Locate the cell with the specified text and output its (x, y) center coordinate. 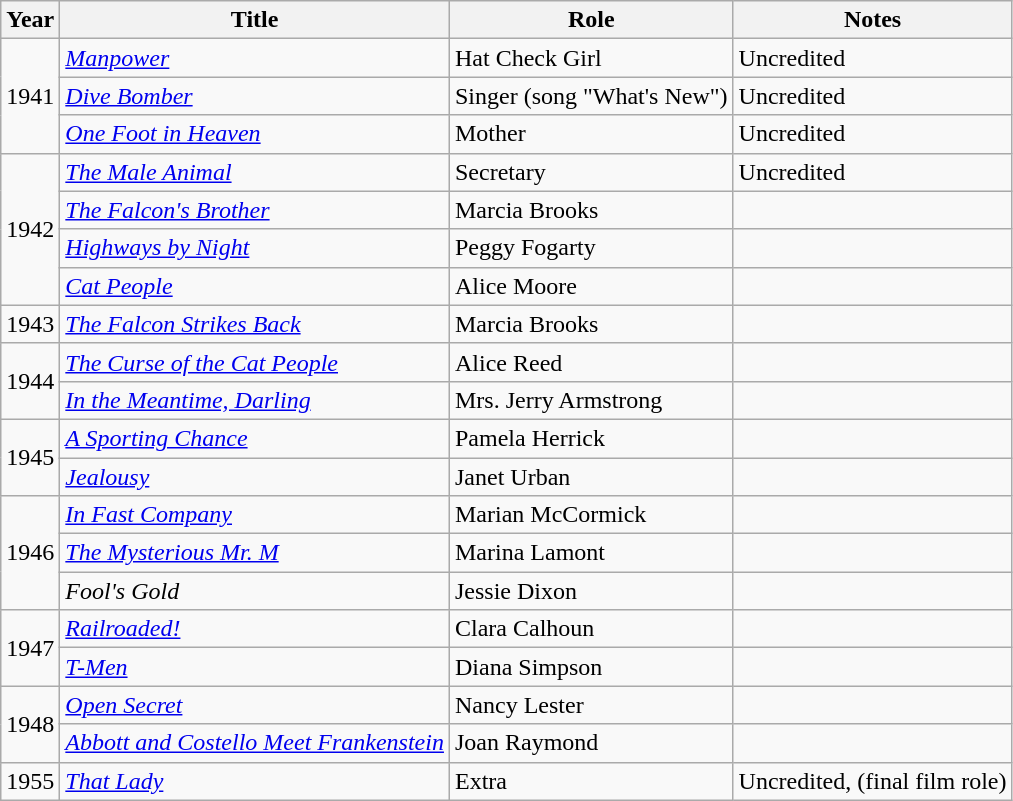
Cat People (255, 286)
In the Meantime, Darling (255, 400)
1946 (30, 553)
Notes (872, 20)
The Curse of the Cat People (255, 362)
In Fast Company (255, 515)
Highways by Night (255, 248)
Pamela Herrick (591, 438)
That Lady (255, 781)
Secretary (591, 172)
Alice Moore (591, 286)
1944 (30, 381)
1948 (30, 724)
Uncredited, (final film role) (872, 781)
Janet Urban (591, 477)
A Sporting Chance (255, 438)
Role (591, 20)
1942 (30, 229)
The Mysterious Mr. M (255, 553)
Joan Raymond (591, 743)
Hat Check Girl (591, 58)
Alice Reed (591, 362)
Manpower (255, 58)
Jessie Dixon (591, 591)
1941 (30, 96)
Jealousy (255, 477)
1943 (30, 324)
Clara Calhoun (591, 629)
Fool's Gold (255, 591)
Year (30, 20)
The Falcon's Brother (255, 210)
T-Men (255, 667)
Title (255, 20)
Extra (591, 781)
Mother (591, 134)
Diana Simpson (591, 667)
Peggy Fogarty (591, 248)
The Male Animal (255, 172)
Dive Bomber (255, 96)
1955 (30, 781)
Railroaded! (255, 629)
One Foot in Heaven (255, 134)
1947 (30, 648)
Mrs. Jerry Armstrong (591, 400)
Open Secret (255, 705)
The Falcon Strikes Back (255, 324)
Nancy Lester (591, 705)
1945 (30, 457)
Marina Lamont (591, 553)
Singer (song "What's New") (591, 96)
Marian McCormick (591, 515)
Abbott and Costello Meet Frankenstein (255, 743)
